Determine the (X, Y) coordinate at the center of the cell enclosing the given text.  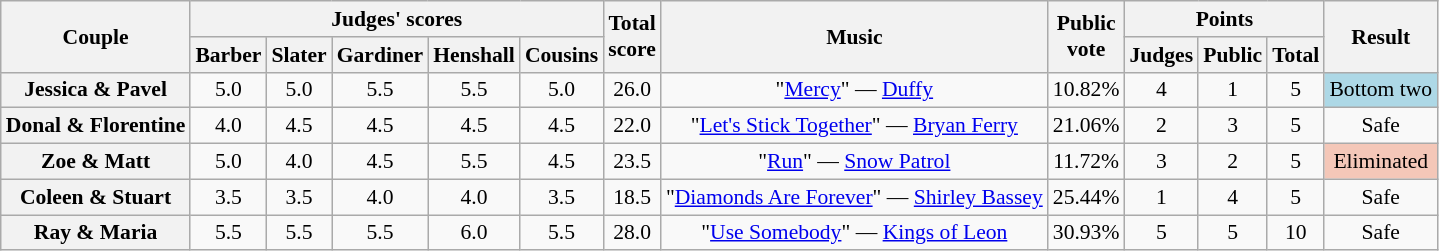
Coleen & Stuart (96, 197)
Result (1380, 36)
Jessica & Pavel (96, 90)
Eliminated (1380, 162)
Points (1224, 19)
26.0 (632, 90)
10.82% (1086, 90)
"Diamonds Are Forever" — Shirley Bassey (854, 197)
Donal & Florentine (96, 126)
Zoe & Matt (96, 162)
Cousins (562, 55)
Gardiner (380, 55)
Slater (298, 55)
28.0 (632, 233)
25.44% (1086, 197)
11.72% (1086, 162)
Ray & Maria (96, 233)
Couple (96, 36)
Henshall (474, 55)
18.5 (632, 197)
6.0 (474, 233)
21.06% (1086, 126)
"Let's Stick Together" — Bryan Ferry (854, 126)
Bottom two (1380, 90)
"Use Somebody" — Kings of Leon (854, 233)
Judges (1161, 55)
"Run" — Snow Patrol (854, 162)
Totalscore (632, 36)
"Mercy" — Duffy (854, 90)
Public (1232, 55)
23.5 (632, 162)
22.0 (632, 126)
Judges' scores (396, 19)
Publicvote (1086, 36)
30.93% (1086, 233)
Total (1296, 55)
Music (854, 36)
Barber (228, 55)
10 (1296, 233)
